From the cell containing the given text, extract its center point as (x, y) coordinate. 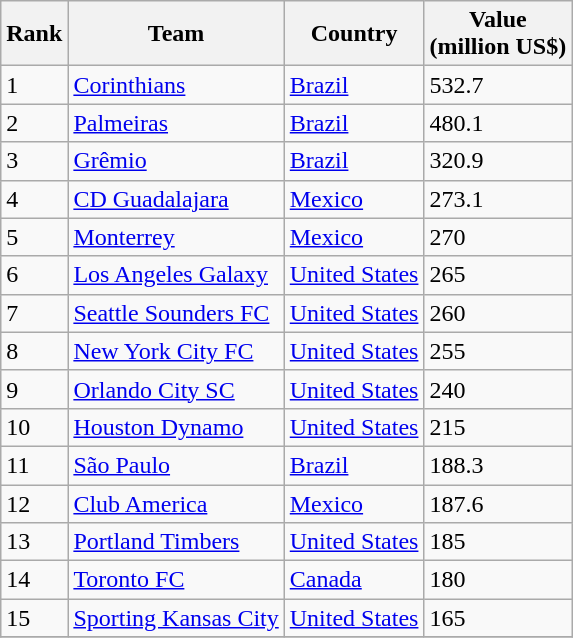
2 (34, 123)
12 (34, 503)
273.1 (498, 199)
7 (34, 313)
São Paulo (176, 465)
Country (354, 34)
Rank (34, 34)
320.9 (498, 161)
1 (34, 85)
Portland Timbers (176, 542)
15 (34, 618)
11 (34, 465)
New York City FC (176, 351)
CD Guadalajara (176, 199)
270 (498, 237)
Corinthians (176, 85)
187.6 (498, 503)
255 (498, 351)
Sporting Kansas City (176, 618)
188.3 (498, 465)
14 (34, 580)
Value(million US$) (498, 34)
Toronto FC (176, 580)
215 (498, 427)
Orlando City SC (176, 389)
5 (34, 237)
10 (34, 427)
8 (34, 351)
260 (498, 313)
180 (498, 580)
Club America (176, 503)
13 (34, 542)
165 (498, 618)
480.1 (498, 123)
Canada (354, 580)
240 (498, 389)
265 (498, 275)
Houston Dynamo (176, 427)
Team (176, 34)
6 (34, 275)
185 (498, 542)
532.7 (498, 85)
Palmeiras (176, 123)
Seattle Sounders FC (176, 313)
3 (34, 161)
Grêmio (176, 161)
Los Angeles Galaxy (176, 275)
4 (34, 199)
Monterrey (176, 237)
9 (34, 389)
